Search for the cell housing the specified text and yield its [x, y] center coordinate. 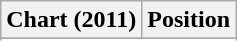
Position [189, 20]
Chart (2011) [72, 20]
